For the text-containing cell, return its midpoint in [X, Y] coordinate format. 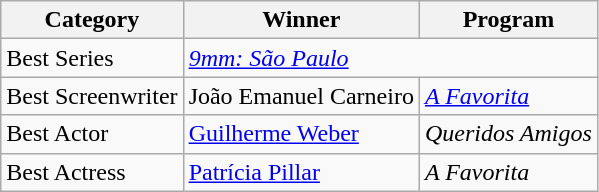
Guilherme Weber [301, 134]
Best Series [92, 58]
Patrícia Pillar [301, 172]
Queridos Amigos [508, 134]
Program [508, 20]
Best Actress [92, 172]
9mm: São Paulo [390, 58]
Best Screenwriter [92, 96]
Best Actor [92, 134]
João Emanuel Carneiro [301, 96]
Category [92, 20]
Winner [301, 20]
